Determine the (X, Y) coordinate at the center of the cell enclosing the given text.  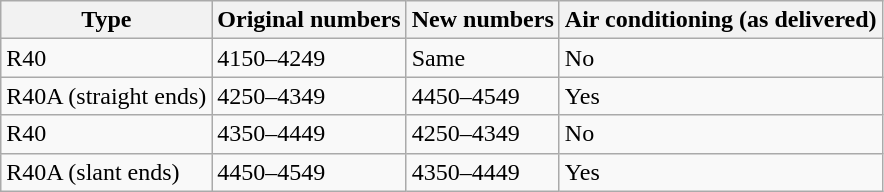
R40A (straight ends) (106, 96)
4150–4249 (309, 58)
Type (106, 20)
New numbers (482, 20)
Same (482, 58)
R40A (slant ends) (106, 172)
Original numbers (309, 20)
Air conditioning (as delivered) (720, 20)
